For the text-containing cell, return its midpoint in (X, Y) coordinate format. 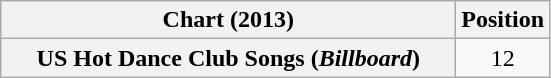
Position (503, 20)
Chart (2013) (228, 20)
US Hot Dance Club Songs (Billboard) (228, 58)
12 (503, 58)
